Scan for the cell matching the given text and deliver its (X, Y) coordinate at center. 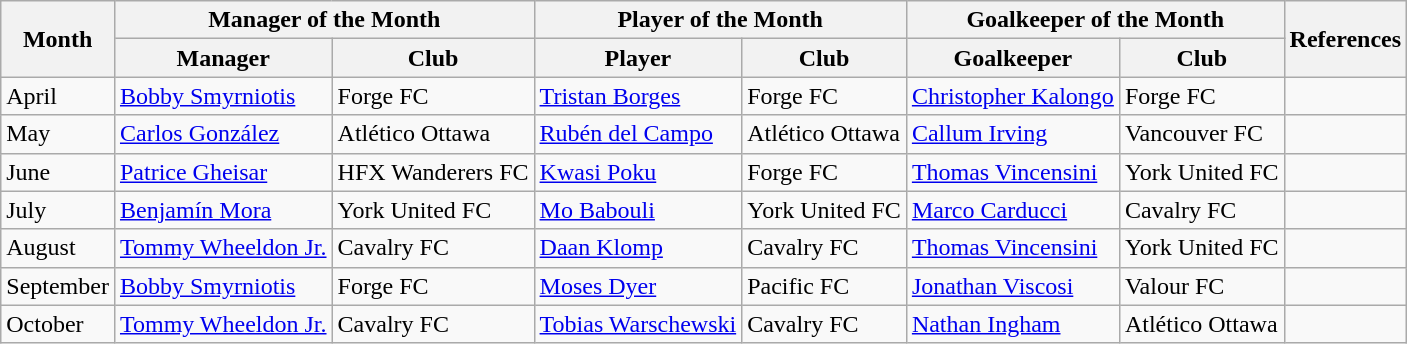
Player (638, 58)
Tristan Borges (638, 96)
Christopher Kalongo (1012, 96)
Valour FC (1202, 286)
HFX Wanderers FC (433, 172)
Pacific FC (824, 286)
Marco Carducci (1012, 210)
Manager of the Month (324, 20)
April (58, 96)
Daan Klomp (638, 248)
May (58, 134)
Kwasi Poku (638, 172)
September (58, 286)
Mo Babouli (638, 210)
Month (58, 39)
Manager (223, 58)
Jonathan Viscosi (1012, 286)
Vancouver FC (1202, 134)
Nathan Ingham (1012, 324)
References (1346, 39)
August (58, 248)
Moses Dyer (638, 286)
Goalkeeper (1012, 58)
Tobias Warschewski (638, 324)
June (58, 172)
Benjamín Mora (223, 210)
Rubén del Campo (638, 134)
Player of the Month (720, 20)
July (58, 210)
October (58, 324)
Goalkeeper of the Month (1095, 20)
Carlos González (223, 134)
Patrice Gheisar (223, 172)
Callum Irving (1012, 134)
